Scan for the cell matching the given text and deliver its [X, Y] coordinate at center. 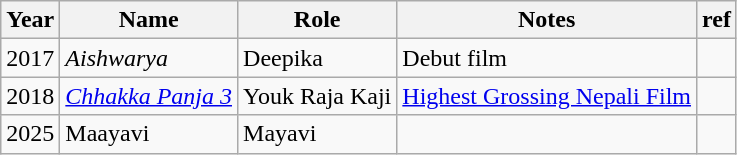
Role [318, 20]
Chhakka Panja 3 [149, 96]
ref [717, 20]
2018 [30, 96]
Notes [547, 20]
Year [30, 20]
2017 [30, 58]
Debut film [547, 58]
Mayavi [318, 134]
Aishwarya [149, 58]
Highest Grossing Nepali Film [547, 96]
2025 [30, 134]
Maayavi [149, 134]
Youk Raja Kaji [318, 96]
Deepika [318, 58]
Name [149, 20]
